From the cell containing the given text, extract its center point as [X, Y] coordinate. 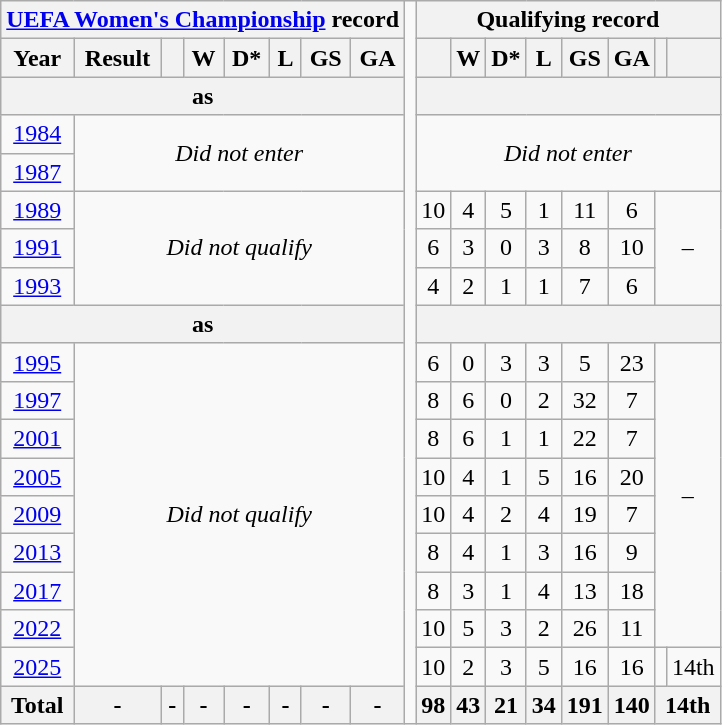
2017 [38, 591]
1995 [38, 362]
2005 [38, 477]
2001 [38, 438]
43 [468, 705]
9 [632, 553]
Result [118, 58]
1997 [38, 400]
98 [434, 705]
19 [584, 515]
26 [584, 629]
2013 [38, 553]
Year [38, 58]
18 [632, 591]
2022 [38, 629]
140 [632, 705]
34 [544, 705]
1984 [38, 134]
1989 [38, 210]
191 [584, 705]
2025 [38, 667]
1993 [38, 286]
13 [584, 591]
Total [38, 705]
1991 [38, 248]
32 [584, 400]
23 [632, 362]
21 [506, 705]
22 [584, 438]
1987 [38, 172]
UEFA Women's Championship record [203, 20]
2009 [38, 515]
Qualifying record [568, 20]
20 [632, 477]
